Extract the (x, y) coordinate from the center of the cell holding the provided text.  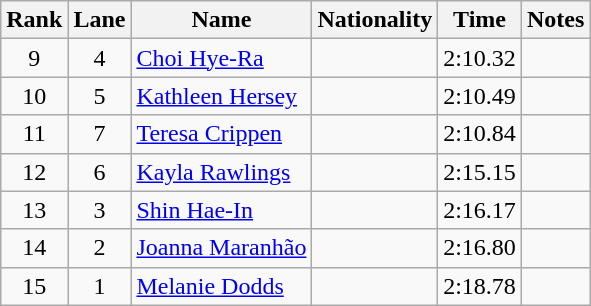
Shin Hae-In (222, 210)
15 (34, 286)
2:15.15 (480, 172)
2:10.32 (480, 58)
2:16.80 (480, 248)
2:18.78 (480, 286)
Lane (100, 20)
2:10.49 (480, 96)
7 (100, 134)
10 (34, 96)
12 (34, 172)
Kayla Rawlings (222, 172)
1 (100, 286)
5 (100, 96)
Name (222, 20)
Notes (555, 20)
Time (480, 20)
6 (100, 172)
14 (34, 248)
2:10.84 (480, 134)
9 (34, 58)
Teresa Crippen (222, 134)
Melanie Dodds (222, 286)
2:16.17 (480, 210)
13 (34, 210)
Joanna Maranhão (222, 248)
Choi Hye-Ra (222, 58)
4 (100, 58)
Nationality (375, 20)
2 (100, 248)
3 (100, 210)
Rank (34, 20)
Kathleen Hersey (222, 96)
11 (34, 134)
